For the text-containing cell, return its midpoint in [X, Y] coordinate format. 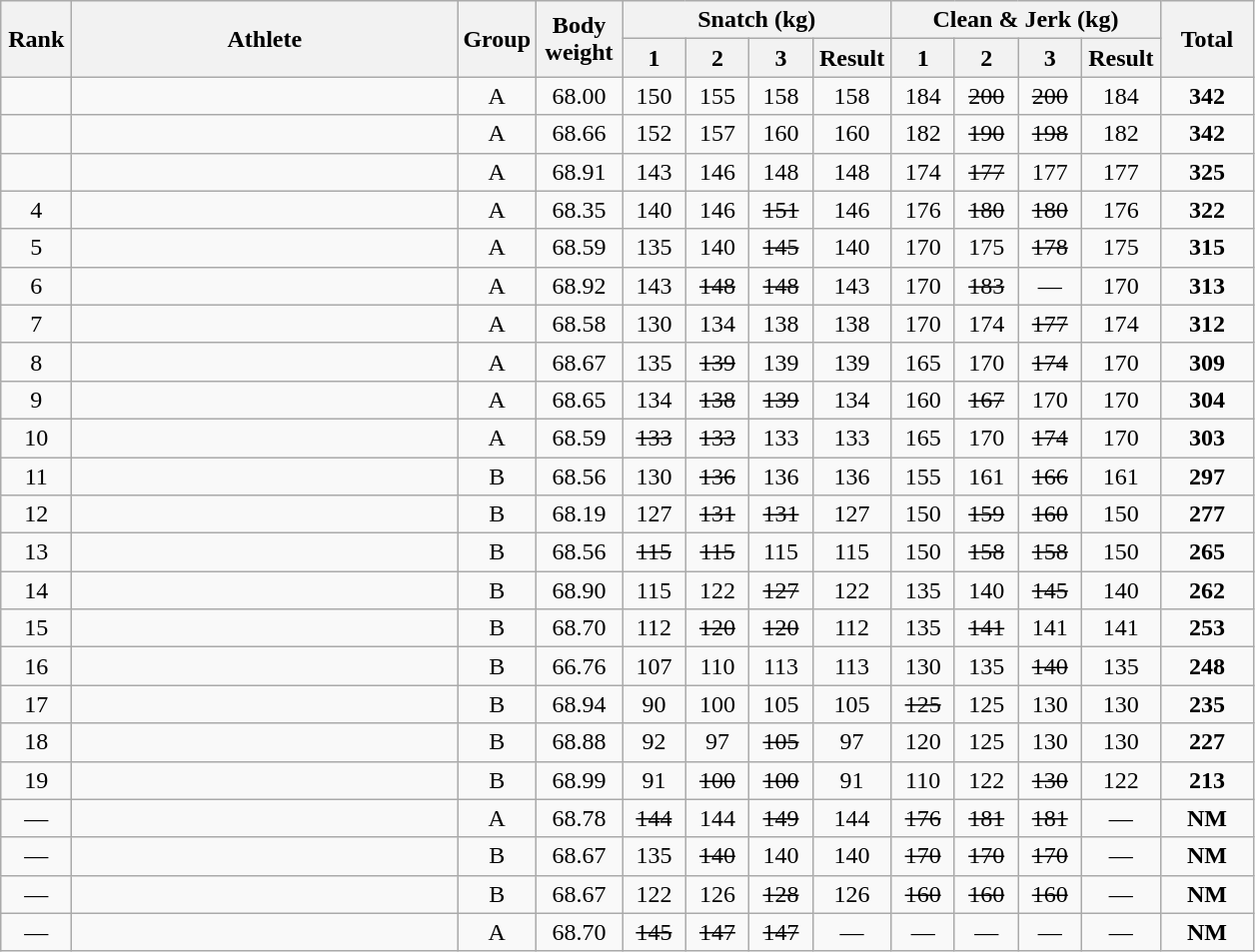
6 [36, 286]
152 [654, 134]
227 [1207, 742]
315 [1207, 248]
325 [1207, 172]
17 [36, 704]
Athlete [265, 39]
68.00 [580, 96]
68.35 [580, 210]
312 [1207, 324]
313 [1207, 286]
265 [1207, 552]
92 [654, 742]
Total [1207, 39]
8 [36, 362]
13 [36, 552]
68.94 [580, 704]
167 [986, 400]
19 [36, 780]
68.19 [580, 514]
128 [781, 894]
68.90 [580, 590]
12 [36, 514]
Snatch (kg) [757, 20]
11 [36, 476]
68.99 [580, 780]
Body weight [580, 39]
262 [1207, 590]
68.65 [580, 400]
10 [36, 438]
68.88 [580, 742]
213 [1207, 780]
322 [1207, 210]
4 [36, 210]
198 [1050, 134]
9 [36, 400]
15 [36, 628]
178 [1050, 248]
Rank [36, 39]
309 [1207, 362]
159 [986, 514]
18 [36, 742]
68.78 [580, 818]
183 [986, 286]
157 [717, 134]
304 [1207, 400]
16 [36, 666]
68.92 [580, 286]
166 [1050, 476]
90 [654, 704]
277 [1207, 514]
297 [1207, 476]
Group [498, 39]
253 [1207, 628]
68.58 [580, 324]
66.76 [580, 666]
190 [986, 134]
248 [1207, 666]
Clean & Jerk (kg) [1025, 20]
303 [1207, 438]
68.91 [580, 172]
14 [36, 590]
149 [781, 818]
68.66 [580, 134]
7 [36, 324]
107 [654, 666]
235 [1207, 704]
151 [781, 210]
5 [36, 248]
